Provide the (x, y) coordinate of the cell's center where the given text is located.  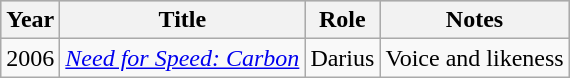
Title (182, 20)
2006 (30, 58)
Voice and likeness (474, 58)
Darius (342, 58)
Need for Speed: Carbon (182, 58)
Role (342, 20)
Year (30, 20)
Notes (474, 20)
